Extract the (x, y) coordinate from the center of the cell holding the provided text.  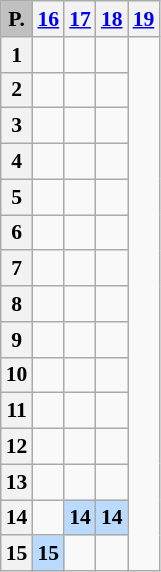
3 (17, 126)
16 (48, 19)
8 (17, 304)
4 (17, 162)
11 (17, 411)
P. (17, 19)
19 (144, 19)
10 (17, 375)
1 (17, 55)
12 (17, 447)
13 (17, 482)
9 (17, 340)
17 (80, 19)
2 (17, 90)
7 (17, 269)
5 (17, 197)
6 (17, 233)
18 (112, 19)
